Return the (x, y) coordinate for the center point of the cell that contains the specified text.  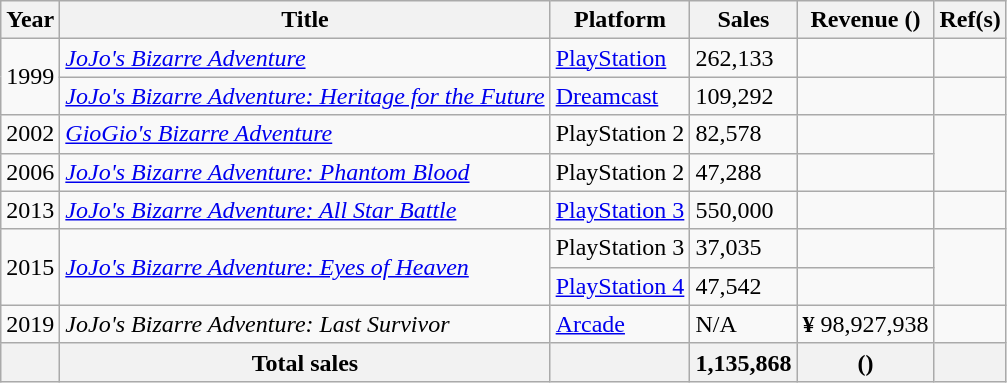
1,135,868 (744, 362)
2015 (30, 267)
PlayStation 4 (620, 286)
JoJo's Bizarre Adventure: Phantom Blood (305, 172)
JoJo's Bizarre Adventure: Eyes of Heaven (305, 267)
37,035 (744, 248)
JoJo's Bizarre Adventure (305, 58)
Arcade (620, 324)
Title (305, 20)
262,133 (744, 58)
JoJo's Bizarre Adventure: Heritage for the Future (305, 96)
1999 (30, 77)
82,578 (744, 134)
Sales (744, 20)
JoJo's Bizarre Adventure: All Star Battle (305, 210)
47,542 (744, 286)
GioGio's Bizarre Adventure (305, 134)
¥ 98,927,938 (866, 324)
2013 (30, 210)
Revenue () (866, 20)
Year (30, 20)
PlayStation (620, 58)
47,288 (744, 172)
550,000 (744, 210)
2006 (30, 172)
JoJo's Bizarre Adventure: Last Survivor (305, 324)
Total sales (305, 362)
Ref(s) (970, 20)
109,292 (744, 96)
2019 (30, 324)
Dreamcast (620, 96)
N/A (744, 324)
() (866, 362)
Platform (620, 20)
2002 (30, 134)
